Provide the (x, y) coordinate of the cell's center where the given text is located.  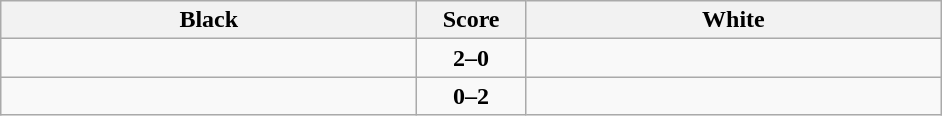
0–2 (472, 96)
Score (472, 20)
Black (209, 20)
White (733, 20)
2–0 (472, 58)
